Capture the cell that displays the provided text and extract its [x, y] central coordinate. 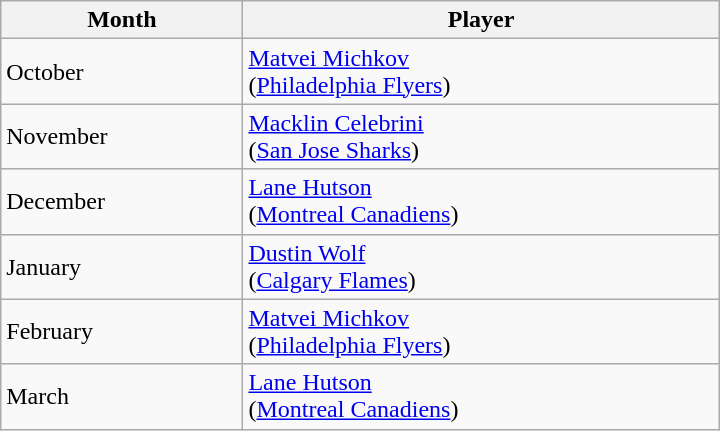
January [122, 266]
October [122, 72]
November [122, 136]
Macklin Celebrini(San Jose Sharks) [481, 136]
Player [481, 20]
Dustin Wolf(Calgary Flames) [481, 266]
March [122, 396]
December [122, 202]
February [122, 332]
Month [122, 20]
